From the cell containing the given text, extract its center point as [x, y] coordinate. 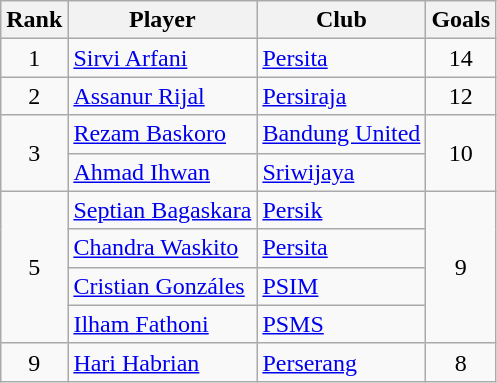
Ahmad Ihwan [162, 172]
Player [162, 20]
Rank [34, 20]
PSMS [342, 324]
2 [34, 96]
10 [461, 153]
Hari Habrian [162, 362]
Assanur Rijal [162, 96]
PSIM [342, 286]
Cristian Gonzáles [162, 286]
Persik [342, 210]
1 [34, 58]
Sirvi Arfani [162, 58]
8 [461, 362]
Ilham Fathoni [162, 324]
Sriwijaya [342, 172]
Septian Bagaskara [162, 210]
3 [34, 153]
Bandung United [342, 134]
Persiraja [342, 96]
Goals [461, 20]
12 [461, 96]
5 [34, 267]
Perserang [342, 362]
Club [342, 20]
Chandra Waskito [162, 248]
Rezam Baskoro [162, 134]
14 [461, 58]
